Capture the cell that displays the provided text and extract its [x, y] central coordinate. 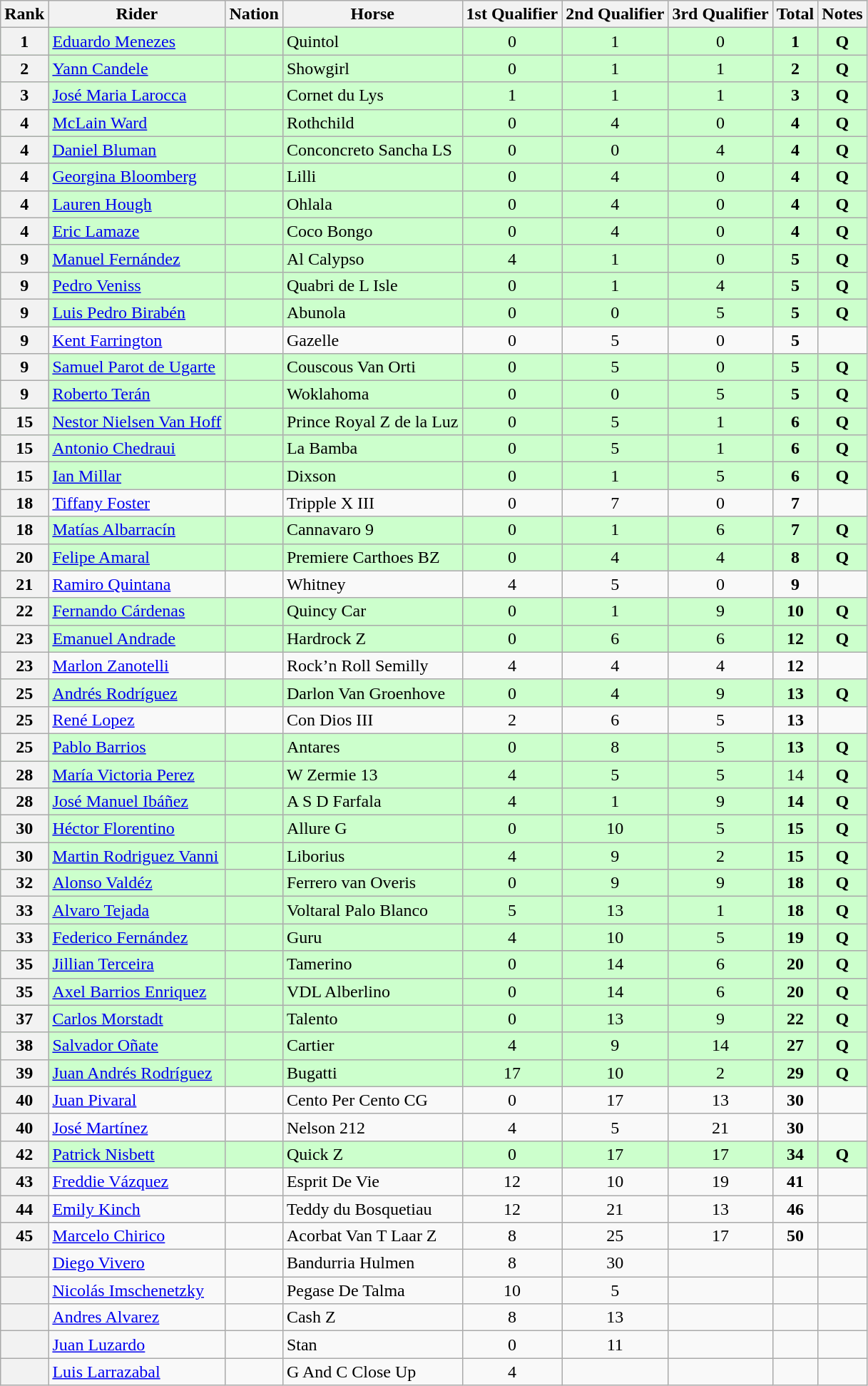
Showgirl [372, 68]
José Martínez [137, 1127]
Martin Rodriguez Vanni [137, 856]
Horse [372, 14]
Conconcreto Sancha LS [372, 150]
Cash Z [372, 1318]
Acorbat Van T Laar Z [372, 1236]
Tripple X III [372, 503]
McLain Ward [137, 123]
Juan Andrés Rodríguez [137, 1073]
Andres Alvarez [137, 1318]
2nd Qualifier [615, 14]
Pablo Barrios [137, 747]
Quincy Car [372, 611]
42 [24, 1154]
Rothchild [372, 123]
Al Calypso [372, 258]
Emanuel Andrade [137, 638]
Marcelo Chirico [137, 1236]
Cento Per Cento CG [372, 1100]
Darlon Van Groenhove [372, 693]
José Manuel Ibáñez [137, 802]
Eric Lamaze [137, 231]
Tiffany Foster [137, 503]
Voltaral Palo Blanco [372, 910]
La Bamba [372, 449]
43 [24, 1181]
Ohlala [372, 204]
Total [795, 14]
39 [24, 1073]
Ian Millar [137, 476]
Rock’n Roll Semilly [372, 666]
Stan [372, 1345]
Héctor Florentino [137, 829]
34 [795, 1154]
46 [795, 1209]
Georgina Bloomberg [137, 177]
Yann Candele [137, 68]
Rider [137, 14]
32 [24, 883]
Abunola [372, 312]
Nicolás Imschenetzky [137, 1290]
Couscous Van Orti [372, 367]
Fernando Cárdenas [137, 611]
Cannavaro 9 [372, 530]
Daniel Bluman [137, 150]
VDL Alberlino [372, 992]
Lauren Hough [137, 204]
Axel Barrios Enriquez [137, 992]
Gazelle [372, 340]
3rd Qualifier [720, 14]
44 [24, 1209]
Freddie Vázquez [137, 1181]
Marlon Zanotelli [137, 666]
Premiere Carthoes BZ [372, 557]
Quintol [372, 41]
27 [795, 1046]
41 [795, 1181]
Antonio Chedraui [137, 449]
Matías Albarracín [137, 530]
Coco Bongo [372, 231]
Luis Pedro Birabén [137, 312]
Salvador Oñate [137, 1046]
29 [795, 1073]
Hardrock Z [372, 638]
Woklahoma [372, 394]
A S D Farfala [372, 802]
Teddy du Bosquetiau [372, 1209]
Samuel Parot de Ugarte [137, 367]
Cornet du Lys [372, 96]
Allure G [372, 829]
Antares [372, 747]
Esprit De Vie [372, 1181]
Eduardo Menezes [137, 41]
11 [615, 1345]
Luis Larrazabal [137, 1372]
Rank [24, 14]
G And C Close Up [372, 1372]
Nestor Nielsen Van Hoff [137, 422]
María Victoria Perez [137, 774]
37 [24, 1019]
Alvaro Tejada [137, 910]
Patrick Nisbett [137, 1154]
Ferrero van Overis [372, 883]
Notes [842, 14]
Nelson 212 [372, 1127]
Talento [372, 1019]
Bandurria Hulmen [372, 1263]
Andrés Rodríguez [137, 693]
Juan Luzardo [137, 1345]
Juan Pivaral [137, 1100]
Pegase De Talma [372, 1290]
Federico Fernández [137, 937]
Manuel Fernández [137, 258]
Carlos Morstadt [137, 1019]
José Maria Larocca [137, 96]
50 [795, 1236]
Liborius [372, 856]
Lilli [372, 177]
Bugatti [372, 1073]
Guru [372, 937]
45 [24, 1236]
Cartier [372, 1046]
Tamerino [372, 964]
Prince Royal Z de la Luz [372, 422]
Felipe Amaral [137, 557]
Quabri de L Isle [372, 285]
Kent Farrington [137, 340]
Emily Kinch [137, 1209]
Dixson [372, 476]
Ramiro Quintana [137, 584]
Con Dios III [372, 720]
Roberto Terán [137, 394]
Jillian Terceira [137, 964]
W Zermie 13 [372, 774]
Alonso Valdéz [137, 883]
38 [24, 1046]
1st Qualifier [512, 14]
Whitney [372, 584]
Nation [254, 14]
René Lopez [137, 720]
Diego Vivero [137, 1263]
Pedro Veniss [137, 285]
Quick Z [372, 1154]
